Find where the given text appears and provide that cell's center as (x, y) coordinate. 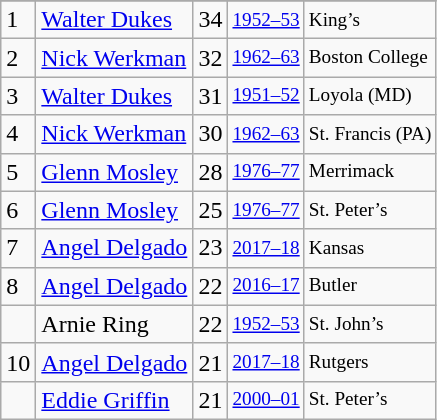
32 (210, 58)
5 (18, 172)
Boston College (370, 58)
8 (18, 286)
Rutgers (370, 362)
2016–17 (266, 286)
23 (210, 248)
Merrimack (370, 172)
3 (18, 96)
7 (18, 248)
1951–52 (266, 96)
Eddie Griffin (114, 400)
30 (210, 134)
4 (18, 134)
Loyola (MD) (370, 96)
2 (18, 58)
King’s (370, 20)
Kansas (370, 248)
St. John’s (370, 324)
1 (18, 20)
25 (210, 210)
31 (210, 96)
34 (210, 20)
6 (18, 210)
Butler (370, 286)
2000–01 (266, 400)
Arnie Ring (114, 324)
St. Francis (PA) (370, 134)
28 (210, 172)
10 (18, 362)
